For the text-containing cell, return its midpoint in [X, Y] coordinate format. 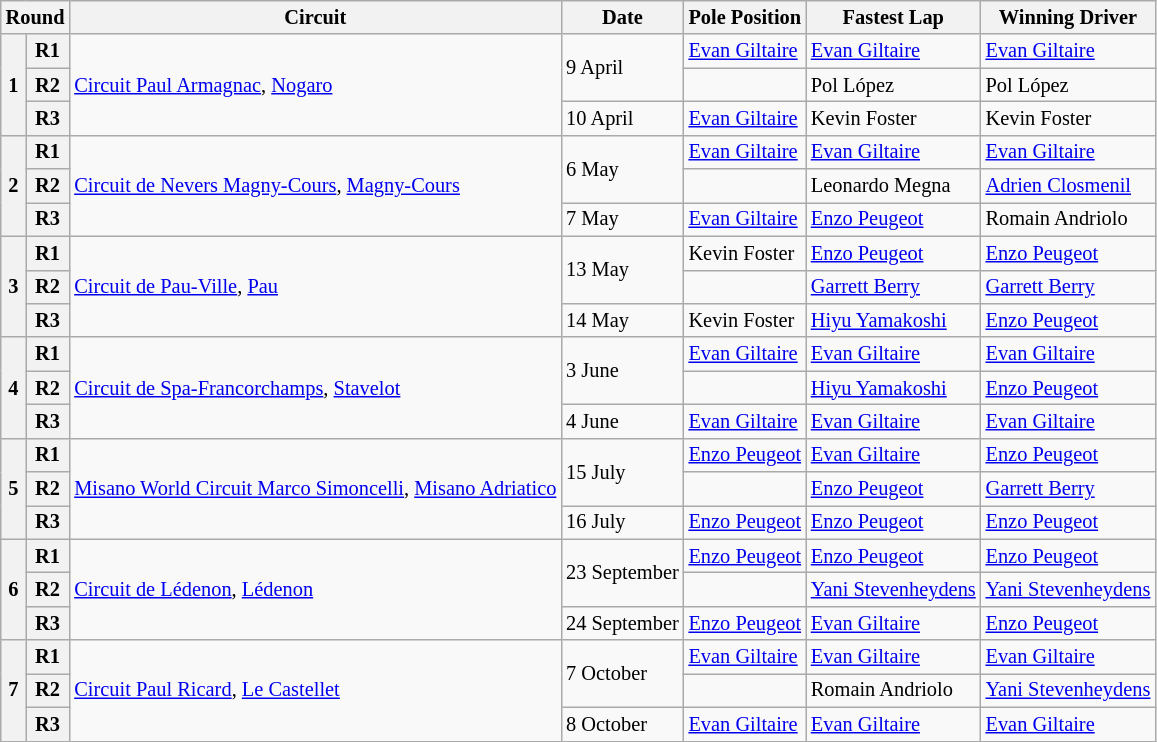
6 [14, 590]
Circuit [315, 17]
Circuit de Spa-Francorchamps, Stavelot [315, 388]
14 May [622, 320]
2 [14, 186]
7 [14, 690]
Pole Position [745, 17]
Circuit de Lédenon, Lédenon [315, 590]
7 October [622, 674]
Date [622, 17]
5 [14, 488]
4 [14, 388]
8 October [622, 724]
23 September [622, 572]
Leonardo Megna [894, 186]
4 June [622, 421]
13 May [622, 270]
Round [36, 17]
Circuit de Nevers Magny-Cours, Magny-Cours [315, 186]
6 May [622, 168]
Circuit Paul Armagnac, Nogaro [315, 84]
3 [14, 286]
Misano World Circuit Marco Simoncelli, Misano Adriatico [315, 488]
3 June [622, 370]
15 July [622, 472]
24 September [622, 623]
Adrien Closmenil [1068, 186]
16 July [622, 522]
Winning Driver [1068, 17]
Fastest Lap [894, 17]
Circuit de Pau-Ville, Pau [315, 286]
9 April [622, 68]
1 [14, 84]
Circuit Paul Ricard, Le Castellet [315, 690]
7 May [622, 219]
10 April [622, 118]
